Determine the (x, y) coordinate at the center of the cell enclosing the given text.  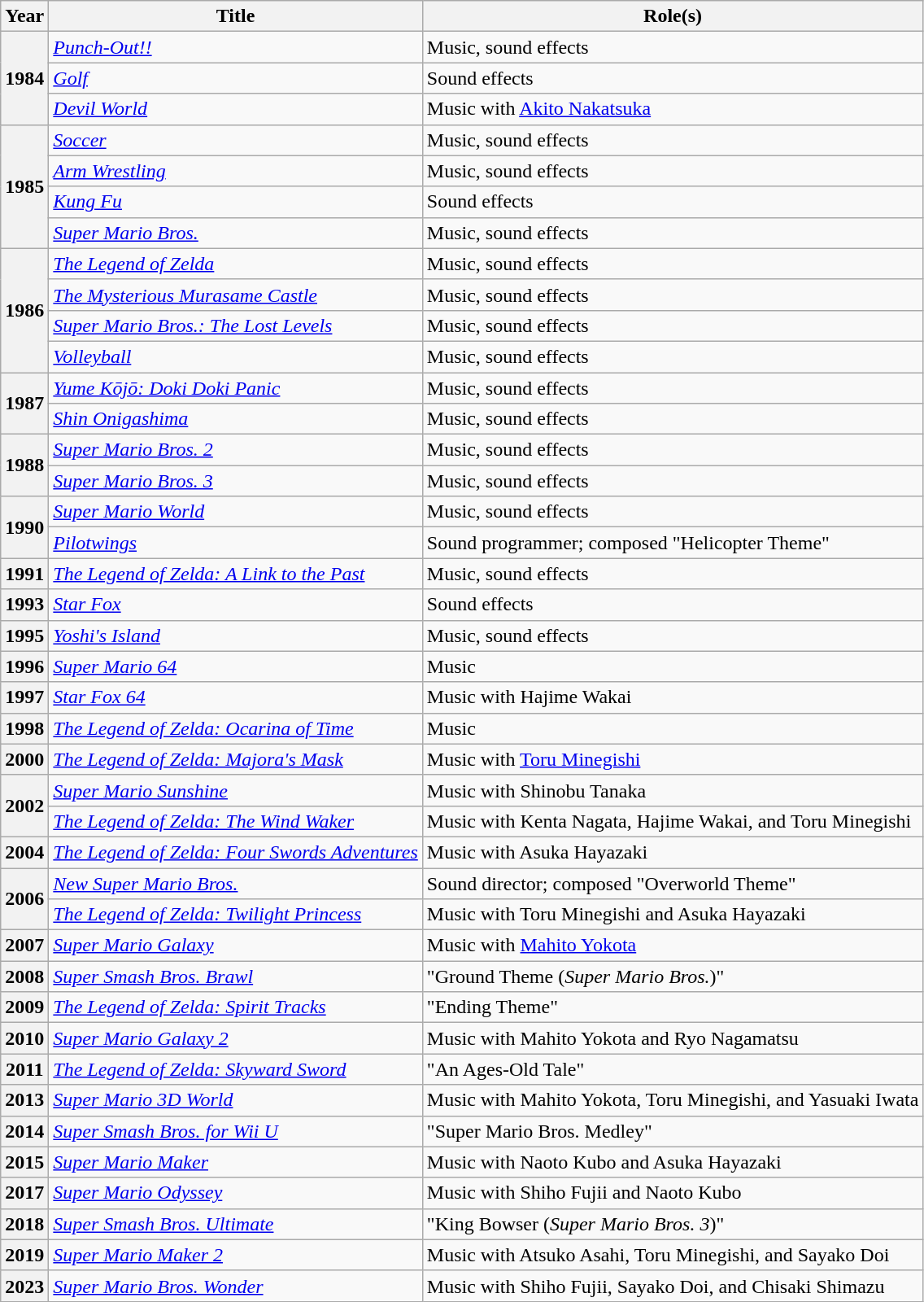
Music with Asuka Hayazaki (673, 852)
2007 (24, 946)
Music with Toru Minegishi and Asuka Hayazaki (673, 915)
Pilotwings (236, 543)
Shin Onigashima (236, 419)
Star Fox (236, 605)
1988 (24, 465)
1995 (24, 636)
2011 (24, 1069)
1984 (24, 78)
Music with Kenta Nagata, Hajime Wakai, and Toru Minegishi (673, 821)
Star Fox 64 (236, 697)
The Legend of Zelda: Skyward Sword (236, 1069)
2015 (24, 1162)
Super Mario 64 (236, 666)
Super Smash Bros. Ultimate (236, 1224)
2006 (24, 898)
Golf (236, 78)
Volleyball (236, 356)
The Legend of Zelda: A Link to the Past (236, 574)
Super Mario World (236, 512)
"King Bowser (Super Mario Bros. 3)" (673, 1224)
"Ending Theme" (673, 1007)
The Legend of Zelda: Ocarina of Time (236, 728)
Devil World (236, 109)
1986 (24, 310)
The Legend of Zelda: Majora's Mask (236, 759)
2014 (24, 1131)
The Legend of Zelda (236, 264)
Super Mario Bros. (236, 233)
2018 (24, 1224)
"Ground Theme (Super Mario Bros.)" (673, 976)
Music with Shinobu Tanaka (673, 790)
2008 (24, 976)
Super Mario Maker (236, 1162)
Yoshi's Island (236, 636)
Super Mario Galaxy 2 (236, 1038)
2002 (24, 806)
Super Mario Galaxy (236, 946)
Year (24, 16)
The Mysterious Murasame Castle (236, 295)
Super Smash Bros. Brawl (236, 976)
1996 (24, 666)
"Super Mario Bros. Medley" (673, 1131)
2019 (24, 1255)
Sound programmer; composed "Helicopter Theme" (673, 543)
Music with Akito Nakatsuka (673, 109)
1991 (24, 574)
Super Mario Bros. Wonder (236, 1286)
The Legend of Zelda: Spirit Tracks (236, 1007)
2004 (24, 852)
Sound director; composed "Overworld Theme" (673, 883)
2010 (24, 1038)
Music with Shiho Fujii, Sayako Doi, and Chisaki Shimazu (673, 1286)
The Legend of Zelda: Four Swords Adventures (236, 852)
"An Ages-Old Tale" (673, 1069)
Music with Mahito Yokota, Toru Minegishi, and Yasuaki Iwata (673, 1100)
Music with Mahito Yokota and Ryo Nagamatsu (673, 1038)
Super Mario Maker 2 (236, 1255)
2023 (24, 1286)
Punch-Out!! (236, 47)
The Legend of Zelda: Twilight Princess (236, 915)
Music with Mahito Yokota (673, 946)
Music with Atsuko Asahi, Toru Minegishi, and Sayako Doi (673, 1255)
1987 (24, 404)
Title (236, 16)
Music with Naoto Kubo and Asuka Hayazaki (673, 1162)
1993 (24, 605)
The Legend of Zelda: The Wind Waker (236, 821)
Music with Shiho Fujii and Naoto Kubo (673, 1193)
1985 (24, 186)
Super Mario Bros. 3 (236, 481)
1990 (24, 527)
Music with Toru Minegishi (673, 759)
Super Mario Odyssey (236, 1193)
Super Mario 3D World (236, 1100)
2017 (24, 1193)
2009 (24, 1007)
Kung Fu (236, 202)
Arm Wrestling (236, 171)
Super Mario Sunshine (236, 790)
Role(s) (673, 16)
1998 (24, 728)
Super Smash Bros. for Wii U (236, 1131)
Super Mario Bros. 2 (236, 450)
Soccer (236, 140)
New Super Mario Bros. (236, 883)
Super Mario Bros.: The Lost Levels (236, 325)
2000 (24, 759)
Music with Hajime Wakai (673, 697)
Yume Kōjō: Doki Doki Panic (236, 388)
2013 (24, 1100)
1997 (24, 697)
